Return the [X, Y] coordinate for the center point of the cell that contains the specified text.  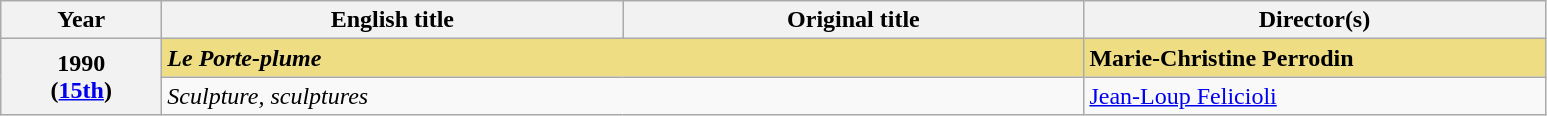
1990(15th) [82, 77]
Year [82, 20]
Le Porte-plume [623, 58]
Jean-Loup Felicioli [1314, 96]
Sculpture, sculptures [623, 96]
Original title [854, 20]
Director(s) [1314, 20]
Marie-Christine Perrodin [1314, 58]
English title [392, 20]
